Extract the [X, Y] coordinate from the center of the cell holding the provided text.  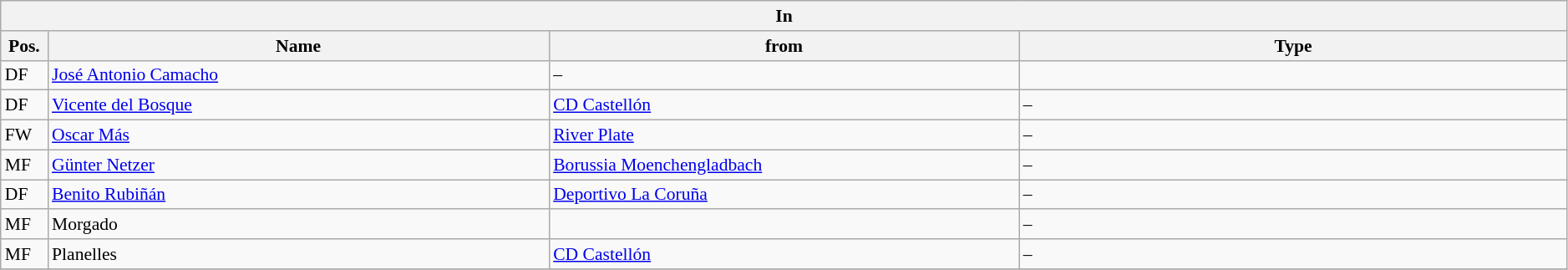
Morgado [298, 225]
In [784, 16]
Deportivo La Coruña [784, 195]
FW [24, 135]
Pos. [24, 46]
Name [298, 46]
Benito Rubiñán [298, 195]
River Plate [784, 135]
Type [1293, 46]
Planelles [298, 254]
Günter Netzer [298, 165]
Oscar Más [298, 135]
Borussia Moenchengladbach [784, 165]
from [784, 46]
José Antonio Camacho [298, 75]
Vicente del Bosque [298, 105]
